Provide the [X, Y] coordinate of the cell's center where the given text is located.  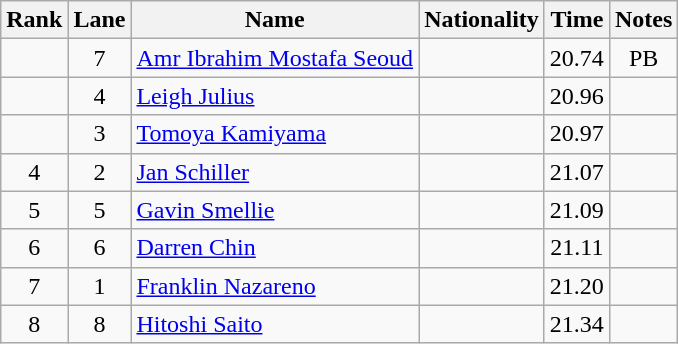
Nationality [482, 20]
Notes [643, 20]
Leigh Julius [275, 96]
Name [275, 20]
PB [643, 58]
20.74 [576, 58]
Time [576, 20]
Gavin Smellie [275, 210]
20.97 [576, 134]
20.96 [576, 96]
21.20 [576, 286]
2 [100, 172]
Rank [34, 20]
Jan Schiller [275, 172]
Amr Ibrahim Mostafa Seoud [275, 58]
Darren Chin [275, 248]
21.07 [576, 172]
1 [100, 286]
3 [100, 134]
21.09 [576, 210]
Franklin Nazareno [275, 286]
21.34 [576, 324]
Hitoshi Saito [275, 324]
21.11 [576, 248]
Lane [100, 20]
Tomoya Kamiyama [275, 134]
